Capture the cell that displays the provided text and extract its (X, Y) central coordinate. 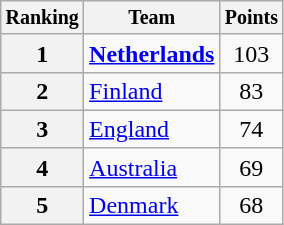
Ranking (42, 18)
3 (42, 129)
Netherlands (152, 53)
74 (252, 129)
83 (252, 91)
Points (252, 18)
2 (42, 91)
1 (42, 53)
103 (252, 53)
4 (42, 167)
England (152, 129)
Team (152, 18)
5 (42, 205)
Finland (152, 91)
69 (252, 167)
Denmark (152, 205)
Australia (152, 167)
68 (252, 205)
